Determine the [x, y] coordinate at the center of the cell enclosing the given text.  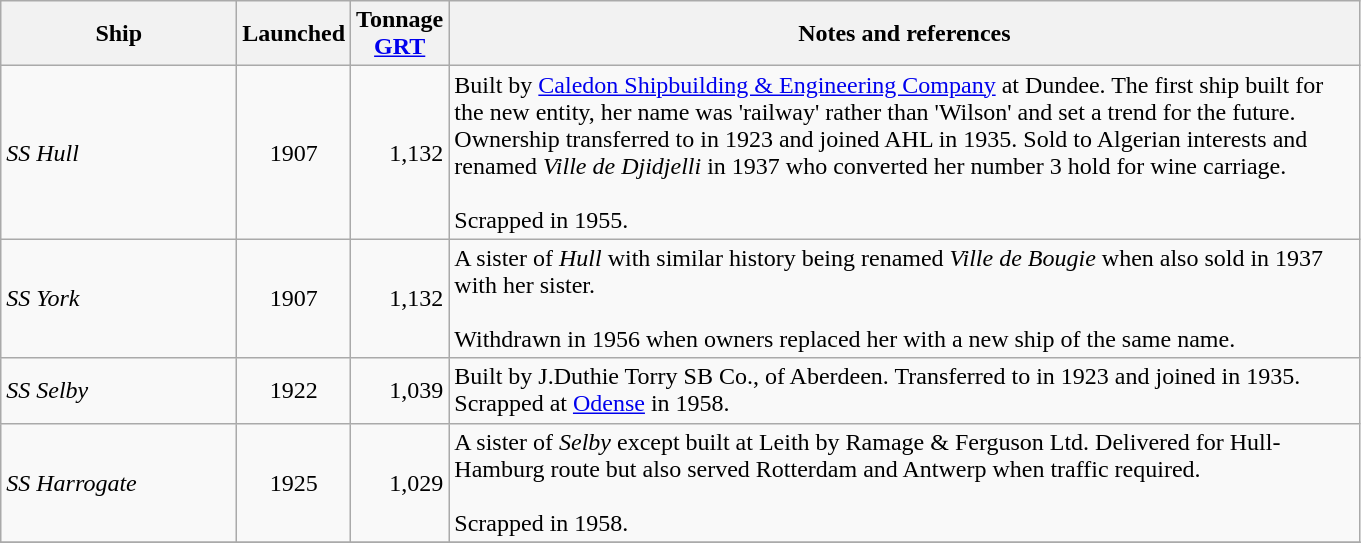
SS York [119, 298]
SS Selby [119, 390]
Built by J.Duthie Torry SB Co., of Aberdeen. Transferred to in 1923 and joined in 1935. Scrapped at Odense in 1958. [904, 390]
1,039 [400, 390]
Launched [294, 34]
Tonnage GRT [400, 34]
SS Harrogate [119, 482]
1922 [294, 390]
Ship [119, 34]
Notes and references [904, 34]
SS Hull [119, 152]
1,029 [400, 482]
1925 [294, 482]
